Output the (X, Y) coordinate of the center of the cell containing the given text.  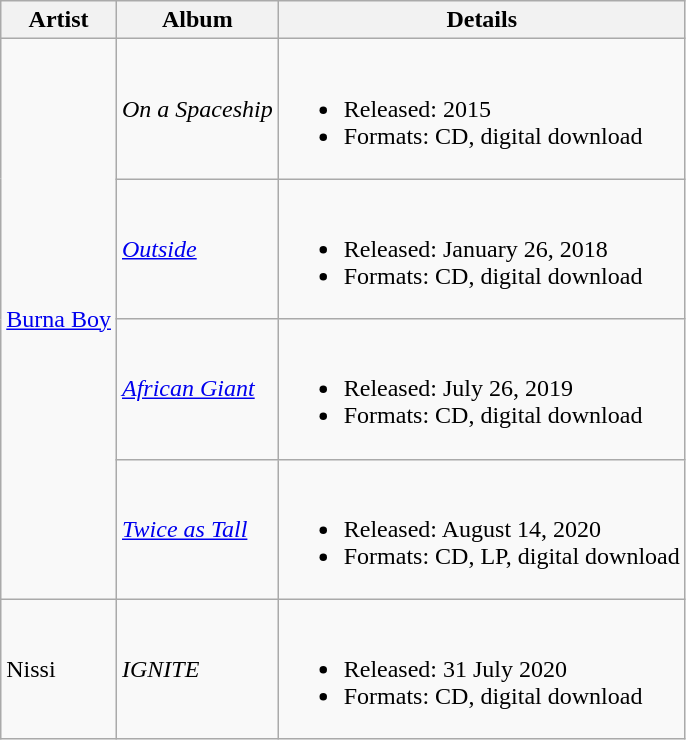
Burna Boy (59, 319)
IGNITE (197, 669)
Artist (59, 20)
Outside (197, 249)
African Giant (197, 389)
Released: January 26, 2018Formats: CD, digital download (482, 249)
Details (482, 20)
Nissi (59, 669)
Released: 31 July 2020Formats: CD, digital download (482, 669)
Twice as Tall (197, 529)
Released: August 14, 2020Formats: CD, LP, digital download (482, 529)
Album (197, 20)
On a Spaceship (197, 109)
Released: July 26, 2019Formats: CD, digital download (482, 389)
Released: 2015Formats: CD, digital download (482, 109)
